Extract the [X, Y] coordinate from the center of the cell holding the provided text.  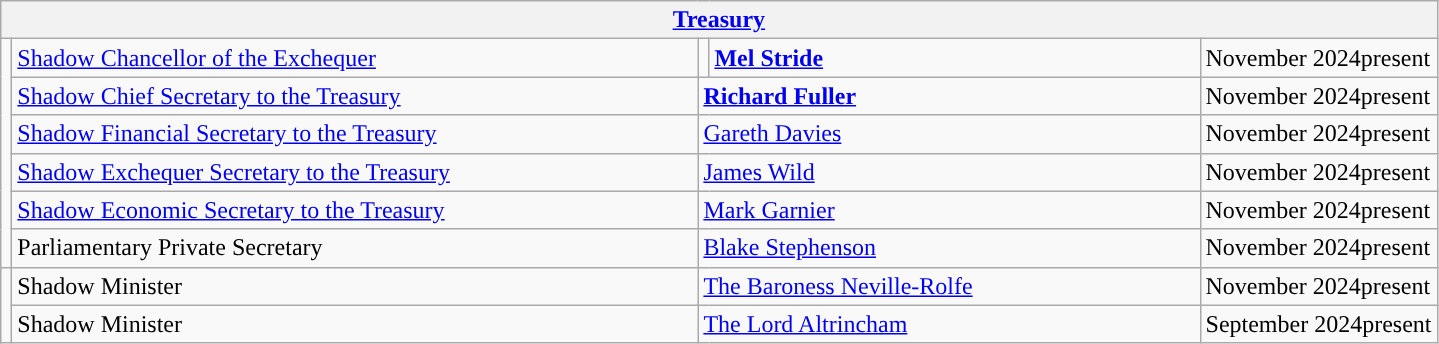
Shadow Exchequer Secretary to the Treasury [355, 172]
Blake Stephenson [949, 248]
Shadow Economic Secretary to the Treasury [355, 210]
Gareth Davies [949, 134]
The Baroness Neville-Rolfe [949, 286]
Richard Fuller [949, 96]
Shadow Chief Secretary to the Treasury [355, 96]
Parliamentary Private Secretary [355, 248]
Shadow Chancellor of the Exchequer [355, 58]
James Wild [949, 172]
The Lord Altrincham [949, 324]
Mel Stride [954, 58]
Treasury [719, 20]
Mark Garnier [949, 210]
Shadow Financial Secretary to the Treasury [355, 134]
September 2024present [1318, 324]
